Detect which cell encompasses the target text, then output its (x, y) center coordinate. 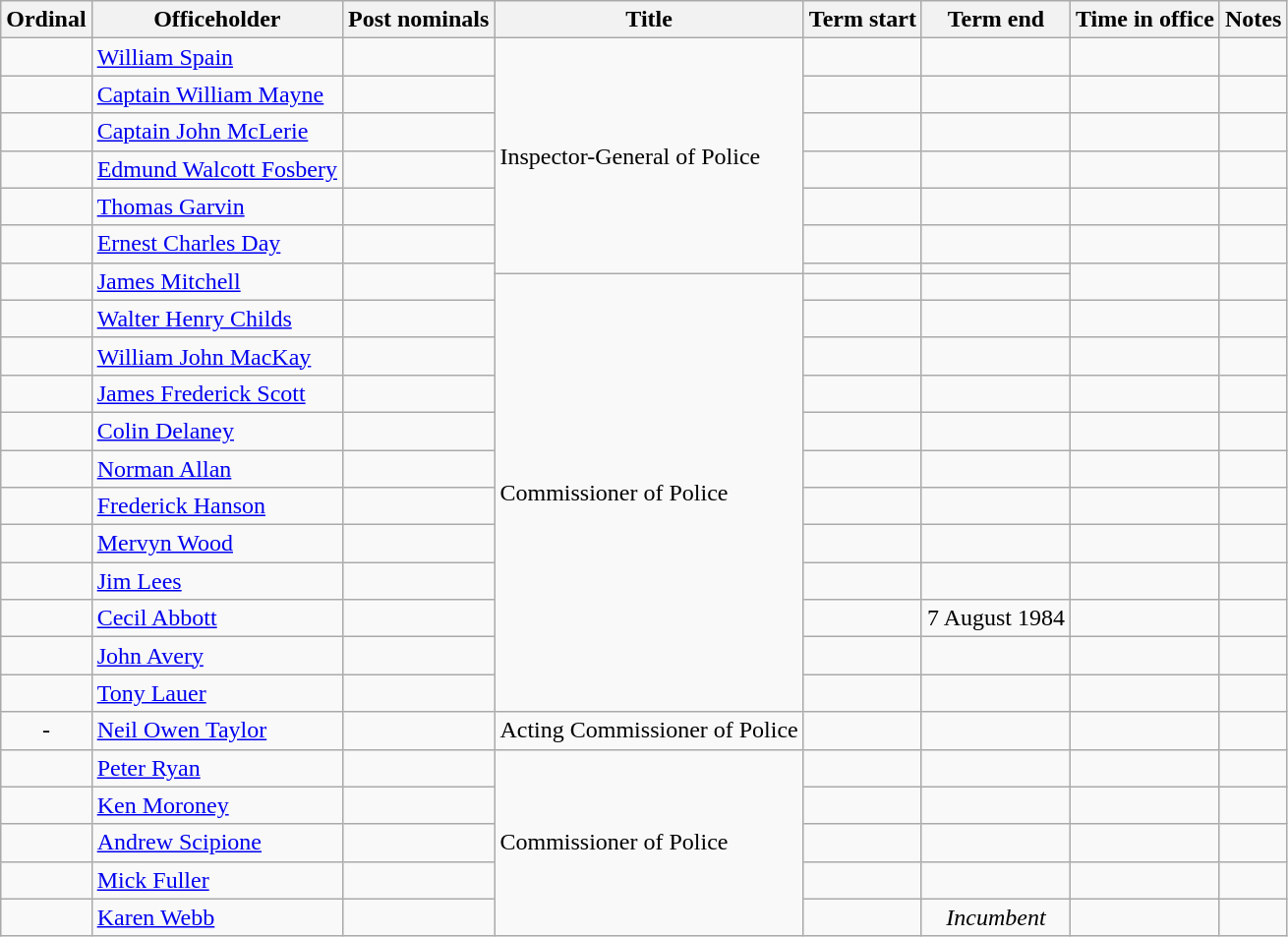
Notes (1253, 20)
James Frederick Scott (216, 393)
Inspector-General of Police (649, 155)
Tony Lauer (216, 693)
Thomas Garvin (216, 206)
- (46, 731)
Time in office (1145, 20)
Mick Fuller (216, 880)
Karen Webb (216, 917)
Neil Owen Taylor (216, 731)
Captain William Mayne (216, 94)
James Mitchell (216, 281)
Edmund Walcott Fosbery (216, 169)
Title (649, 20)
Andrew Scipione (216, 843)
Ernest Charles Day (216, 244)
Term start (862, 20)
Frederick Hanson (216, 506)
Incumbent (995, 917)
Cecil Abbott (216, 618)
Captain John McLerie (216, 132)
Officeholder (216, 20)
7 August 1984 (995, 618)
Ordinal (46, 20)
Jim Lees (216, 581)
William Spain (216, 57)
Norman Allan (216, 469)
Walter Henry Childs (216, 319)
Post nominals (418, 20)
Mervyn Wood (216, 544)
John Avery (216, 656)
Peter Ryan (216, 768)
Term end (995, 20)
Ken Moroney (216, 805)
Colin Delaney (216, 431)
Acting Commissioner of Police (649, 731)
William John MacKay (216, 356)
